Scan for the cell matching the given text and deliver its [x, y] coordinate at center. 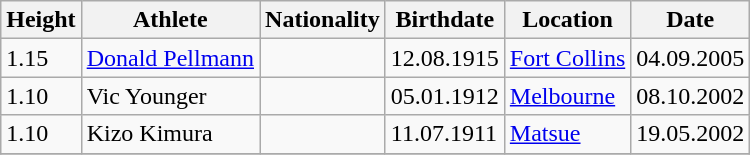
19.05.2002 [690, 134]
Matsue [567, 134]
Kizo Kimura [170, 134]
04.09.2005 [690, 58]
12.08.1915 [444, 58]
Vic Younger [170, 96]
08.10.2002 [690, 96]
Nationality [323, 20]
Athlete [170, 20]
05.01.1912 [444, 96]
Fort Collins [567, 58]
1.15 [41, 58]
Melbourne [567, 96]
Height [41, 20]
Birthdate [444, 20]
11.07.1911 [444, 134]
Location [567, 20]
Donald Pellmann [170, 58]
Date [690, 20]
